Search for the cell housing the specified text and yield its [x, y] center coordinate. 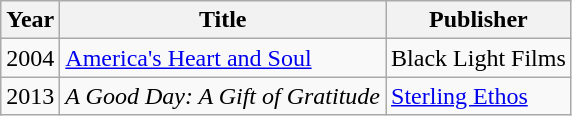
Year [30, 20]
2013 [30, 96]
America's Heart and Soul [223, 58]
Publisher [479, 20]
Sterling Ethos [479, 96]
Black Light Films [479, 58]
A Good Day: A Gift of Gratitude [223, 96]
2004 [30, 58]
Title [223, 20]
